Output the [X, Y] coordinate of the center of the cell containing the given text.  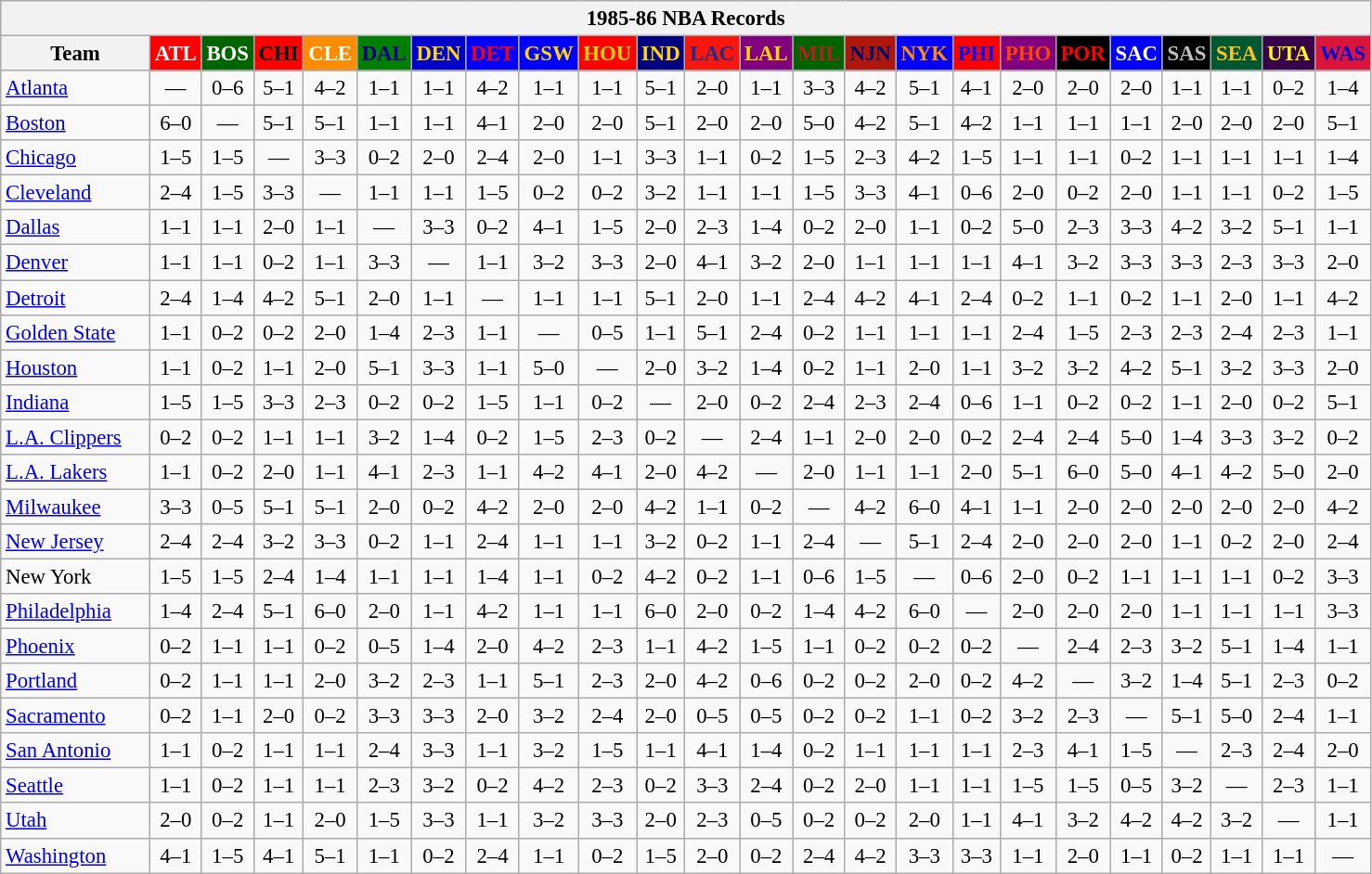
NYK [925, 54]
CLE [330, 54]
L.A. Clippers [76, 437]
Sacramento [76, 716]
Utah [76, 821]
1985-86 NBA Records [686, 19]
L.A. Lakers [76, 472]
PHO [1028, 54]
BOS [227, 54]
LAC [713, 54]
Seattle [76, 786]
New Jersey [76, 542]
Golden State [76, 332]
Dallas [76, 227]
Cleveland [76, 193]
Milwaukee [76, 507]
Atlanta [76, 88]
MIL [819, 54]
Philadelphia [76, 611]
UTA [1288, 54]
Team [76, 54]
Portland [76, 681]
DEN [438, 54]
New York [76, 576]
Detroit [76, 298]
CHI [278, 54]
Denver [76, 263]
Houston [76, 367]
Chicago [76, 158]
Indiana [76, 402]
Phoenix [76, 647]
HOU [607, 54]
WAS [1343, 54]
ATL [175, 54]
LAL [767, 54]
SAS [1186, 54]
GSW [549, 54]
PHI [977, 54]
SAC [1136, 54]
IND [661, 54]
DAL [384, 54]
POR [1082, 54]
San Antonio [76, 751]
SEA [1236, 54]
Washington [76, 855]
DET [492, 54]
Boston [76, 123]
NJN [871, 54]
